For the text-containing cell, return its midpoint in [x, y] coordinate format. 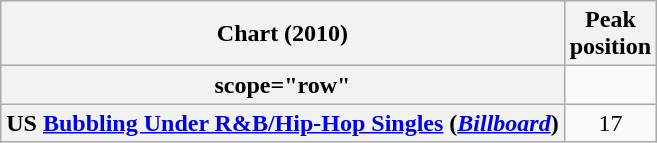
US Bubbling Under R&B/Hip-Hop Singles (Billboard) [282, 123]
Peakposition [610, 34]
Chart (2010) [282, 34]
scope="row" [282, 85]
17 [610, 123]
